For the text-containing cell, return its midpoint in [X, Y] coordinate format. 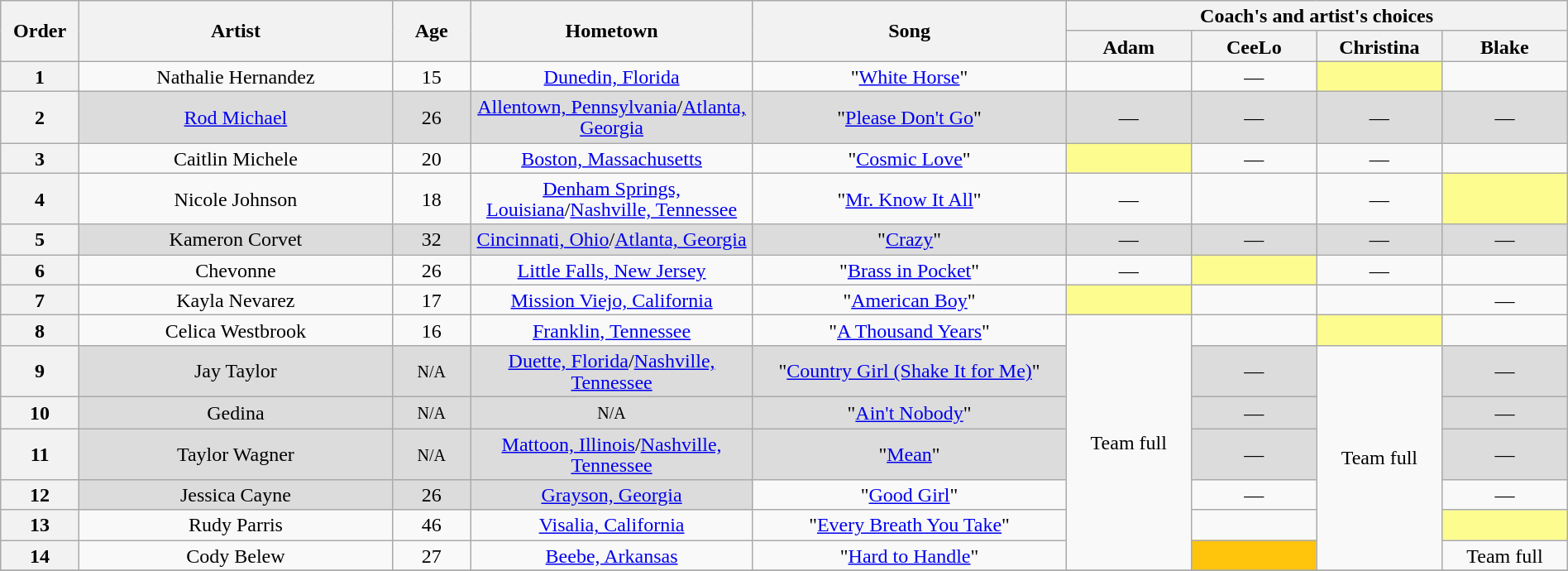
Mission Viejo, California [612, 300]
10 [40, 412]
2 [40, 117]
Order [40, 31]
Kameron Corvet [235, 240]
Little Falls, New Jersey [612, 270]
Beebe, Arkansas [612, 556]
46 [432, 525]
"Please Don't Go" [910, 117]
"American Boy" [910, 300]
9 [40, 371]
Taylor Wagner [235, 454]
Duette, Florida/Nashville, Tennessee [612, 371]
Mattoon, Illinois/Nashville, Tennessee [612, 454]
4 [40, 199]
11 [40, 454]
"White Horse" [910, 76]
"Country Girl (Shake It for Me)" [910, 371]
CeeLo [1255, 46]
Caitlin Michele [235, 157]
7 [40, 300]
Adam [1129, 46]
Chevonne [235, 270]
Song [910, 31]
13 [40, 525]
Franklin, Tennessee [612, 331]
Hometown [612, 31]
Artist [235, 31]
Rudy Parris [235, 525]
6 [40, 270]
Gedina [235, 412]
Age [432, 31]
Jay Taylor [235, 371]
"Every Breath You Take" [910, 525]
18 [432, 199]
Christina [1379, 46]
Dunedin, Florida [612, 76]
"Crazy" [910, 240]
"Mr. Know It All" [910, 199]
"Hard to Handle" [910, 556]
5 [40, 240]
Rod Michael [235, 117]
16 [432, 331]
15 [432, 76]
27 [432, 556]
8 [40, 331]
Grayson, Georgia [612, 495]
"Good Girl" [910, 495]
Visalia, California [612, 525]
12 [40, 495]
"Brass in Pocket" [910, 270]
"A Thousand Years" [910, 331]
"Mean" [910, 454]
32 [432, 240]
Boston, Massachusetts [612, 157]
1 [40, 76]
Blake [1505, 46]
Coach's and artist's choices [1317, 17]
"Ain't Nobody" [910, 412]
Kayla Nevarez [235, 300]
"Cosmic Love" [910, 157]
Nicole Johnson [235, 199]
Jessica Cayne [235, 495]
20 [432, 157]
Cody Belew [235, 556]
Cincinnati, Ohio/Atlanta, Georgia [612, 240]
14 [40, 556]
3 [40, 157]
Nathalie Hernandez [235, 76]
Allentown, Pennsylvania/Atlanta, Georgia [612, 117]
Denham Springs, Louisiana/Nashville, Tennessee [612, 199]
Celica Westbrook [235, 331]
17 [432, 300]
